Find where the given text appears and provide that cell's center as [x, y] coordinate. 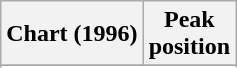
Peakposition [189, 34]
Chart (1996) [72, 34]
